Output the [X, Y] coordinate of the center of the cell containing the given text.  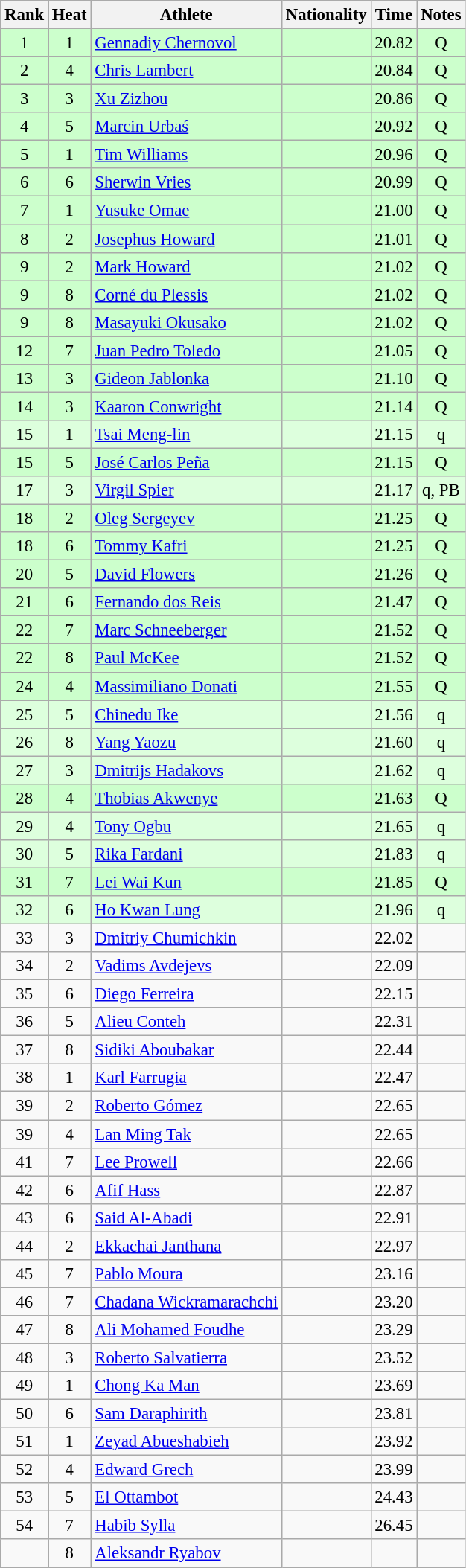
52 [25, 1470]
23.92 [394, 1441]
47 [25, 1330]
22.31 [394, 1022]
26.45 [394, 1526]
22.66 [394, 1162]
Gennadiy Chernovol [186, 43]
Roberto Gómez [186, 1106]
21 [25, 602]
45 [25, 1274]
Rika Fardani [186, 854]
37 [25, 1050]
David Flowers [186, 575]
23.81 [394, 1414]
Tony Ogbu [186, 826]
36 [25, 1022]
Corné du Plessis [186, 295]
22.91 [394, 1217]
35 [25, 994]
Lei Wai Kun [186, 882]
Dmitrijs Hadakovs [186, 770]
Chadana Wickramarachchi [186, 1302]
Heat [70, 15]
51 [25, 1441]
Diego Ferreira [186, 994]
12 [25, 351]
49 [25, 1386]
30 [25, 854]
21.01 [394, 239]
29 [25, 826]
Mark Howard [186, 266]
José Carlos Peña [186, 462]
Chinedu Ike [186, 714]
Juan Pedro Toledo [186, 351]
21.96 [394, 910]
20.82 [394, 43]
Massimiliano Donati [186, 686]
34 [25, 966]
Rank [25, 15]
46 [25, 1302]
Yang Yaozu [186, 742]
21.63 [394, 799]
33 [25, 938]
Chong Ka Man [186, 1386]
Time [394, 15]
17 [25, 490]
41 [25, 1162]
22.09 [394, 966]
Vadims Avdejevs [186, 966]
21.17 [394, 490]
Fernando dos Reis [186, 602]
Masayuki Okusako [186, 322]
Pablo Moura [186, 1274]
Notes [441, 15]
Ekkachai Janthana [186, 1246]
21.85 [394, 882]
Tim Williams [186, 155]
22.15 [394, 994]
Ali Mohamed Foudhe [186, 1330]
Marc Schneeberger [186, 630]
21.60 [394, 742]
Marcin Urbaś [186, 127]
22.47 [394, 1078]
Sidiki Aboubakar [186, 1050]
53 [25, 1497]
Zeyad Abueshabieh [186, 1441]
32 [25, 910]
Josephus Howard [186, 239]
43 [25, 1217]
Karl Farrugia [186, 1078]
13 [25, 379]
20 [25, 575]
21.14 [394, 406]
Paul McKee [186, 659]
Afif Hass [186, 1190]
Ho Kwan Lung [186, 910]
Said Al-Abadi [186, 1217]
22.87 [394, 1190]
26 [25, 742]
Sam Daraphirith [186, 1414]
Lee Prowell [186, 1162]
14 [25, 406]
Virgil Spier [186, 490]
Kaaron Conwright [186, 406]
25 [25, 714]
Xu Zizhou [186, 99]
20.92 [394, 127]
31 [25, 882]
Habib Sylla [186, 1526]
20.84 [394, 71]
Nationality [326, 15]
21.83 [394, 854]
21.55 [394, 686]
42 [25, 1190]
Tommy Kafri [186, 546]
54 [25, 1526]
Chris Lambert [186, 71]
44 [25, 1246]
22.97 [394, 1246]
21.05 [394, 351]
21.47 [394, 602]
23.16 [394, 1274]
50 [25, 1414]
Thobias Akwenye [186, 799]
23.99 [394, 1470]
Athlete [186, 15]
21.62 [394, 770]
21.10 [394, 379]
23.20 [394, 1302]
Sherwin Vries [186, 182]
El Ottambot [186, 1497]
Roberto Salvatierra [186, 1357]
22.44 [394, 1050]
21.00 [394, 211]
20.86 [394, 99]
Dmitriy Chumichkin [186, 938]
Tsai Meng-lin [186, 435]
21.26 [394, 575]
Alieu Conteh [186, 1022]
q, PB [441, 490]
28 [25, 799]
20.96 [394, 155]
24.43 [394, 1497]
Aleksandr Ryabov [186, 1554]
Lan Ming Tak [186, 1134]
23.52 [394, 1357]
23.29 [394, 1330]
Yusuke Omae [186, 211]
48 [25, 1357]
Gideon Jablonka [186, 379]
21.56 [394, 714]
22.02 [394, 938]
24 [25, 686]
23.69 [394, 1386]
27 [25, 770]
Oleg Sergeyev [186, 519]
21.65 [394, 826]
Edward Grech [186, 1470]
38 [25, 1078]
20.99 [394, 182]
